Capture the cell that displays the provided text and extract its [X, Y] central coordinate. 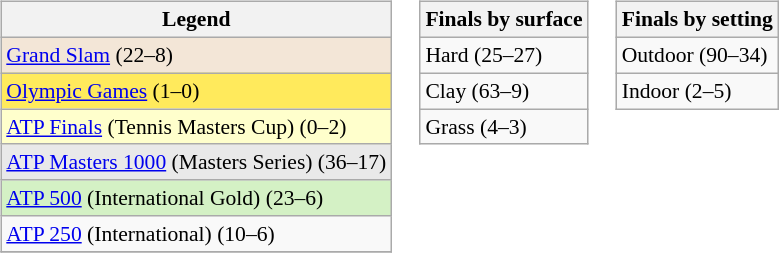
Indoor (2–5) [698, 91]
Finals by setting [698, 20]
Hard (25–27) [504, 55]
Grass (4–3) [504, 127]
Legend [196, 20]
ATP 250 (International) (10–6) [196, 234]
Outdoor (90–34) [698, 55]
ATP 500 (International Gold) (23–6) [196, 198]
Finals by surface [504, 20]
ATP Masters 1000 (Masters Series) (36–17) [196, 162]
Grand Slam (22–8) [196, 55]
Olympic Games (1–0) [196, 91]
Clay (63–9) [504, 91]
ATP Finals (Tennis Masters Cup) (0–2) [196, 127]
